Provide the (x, y) coordinate of the cell's center where the given text is located.  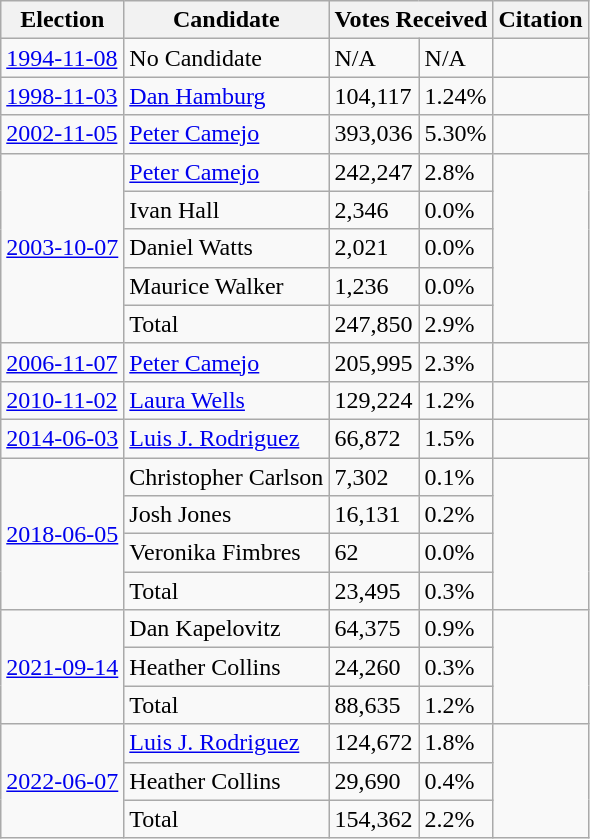
88,635 (374, 705)
29,690 (374, 781)
154,362 (374, 819)
1.5% (456, 438)
1.8% (456, 743)
16,131 (374, 515)
24,260 (374, 667)
205,995 (374, 362)
2.2% (456, 819)
Daniel Watts (226, 248)
Votes Received (411, 20)
Laura Wells (226, 400)
2018-06-05 (62, 534)
Josh Jones (226, 515)
129,224 (374, 400)
62 (374, 553)
2002-11-05 (62, 134)
0.1% (456, 477)
2014-06-03 (62, 438)
Christopher Carlson (226, 477)
104,117 (374, 96)
2010-11-02 (62, 400)
Maurice Walker (226, 286)
64,375 (374, 629)
2006-11-07 (62, 362)
5.30% (456, 134)
2,021 (374, 248)
66,872 (374, 438)
Ivan Hall (226, 210)
242,247 (374, 172)
1,236 (374, 286)
2.3% (456, 362)
Candidate (226, 20)
0.2% (456, 515)
No Candidate (226, 58)
0.9% (456, 629)
393,036 (374, 134)
1994-11-08 (62, 58)
2022-06-07 (62, 781)
1.24% (456, 96)
2,346 (374, 210)
Veronika Fimbres (226, 553)
Election (62, 20)
0.4% (456, 781)
Dan Hamburg (226, 96)
2.8% (456, 172)
23,495 (374, 591)
247,850 (374, 324)
124,672 (374, 743)
7,302 (374, 477)
1998-11-03 (62, 96)
2.9% (456, 324)
2003-10-07 (62, 248)
Citation (540, 20)
2021-09-14 (62, 667)
Dan Kapelovitz (226, 629)
